Detect which cell encompasses the target text, then output its [X, Y] center coordinate. 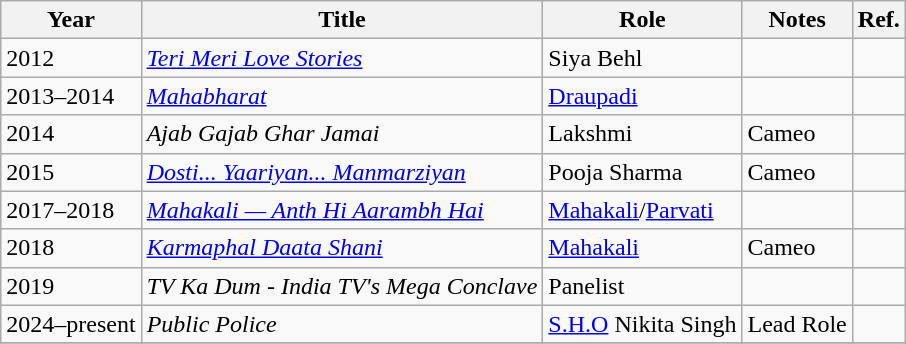
Teri Meri Love Stories [342, 58]
Pooja Sharma [642, 172]
2017–2018 [71, 210]
Mahabharat [342, 96]
Siya Behl [642, 58]
TV Ka Dum - India TV's Mega Conclave [342, 286]
Draupadi [642, 96]
Title [342, 20]
2012 [71, 58]
Mahakali — Anth Hi Aarambh Hai [342, 210]
Karmaphal Daata Shani [342, 248]
Public Police [342, 324]
2019 [71, 286]
Panelist [642, 286]
Year [71, 20]
Ref. [878, 20]
2018 [71, 248]
2014 [71, 134]
Lakshmi [642, 134]
2024–present [71, 324]
Notes [797, 20]
2013–2014 [71, 96]
Lead Role [797, 324]
2015 [71, 172]
Ajab Gajab Ghar Jamai [342, 134]
Mahakali/Parvati [642, 210]
S.H.O Nikita Singh [642, 324]
Mahakali [642, 248]
Dosti... Yaariyan... Manmarziyan [342, 172]
Role [642, 20]
